Return the [X, Y] coordinate for the center point of the cell that contains the specified text.  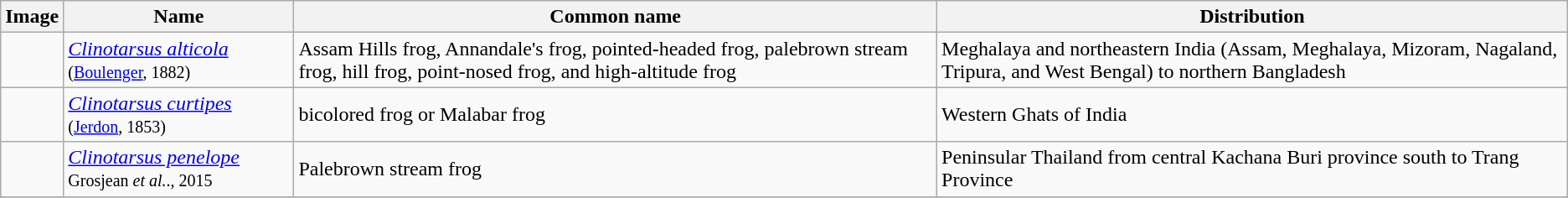
Clinotarsus curtipes (Jerdon, 1853) [179, 114]
Peninsular Thailand from central Kachana Buri province south to Trang Province [1253, 169]
Palebrown stream frog [616, 169]
Image [32, 17]
Clinotarsus penelope Grosjean et al.., 2015 [179, 169]
Name [179, 17]
Assam Hills frog, Annandale's frog, pointed-headed frog, palebrown stream frog, hill frog, point-nosed frog, and high-altitude frog [616, 60]
Meghalaya and northeastern India (Assam, Meghalaya, Mizoram, Nagaland, Tripura, and West Bengal) to northern Bangladesh [1253, 60]
Common name [616, 17]
Clinotarsus alticola (Boulenger, 1882) [179, 60]
Distribution [1253, 17]
bicolored frog or Malabar frog [616, 114]
Western Ghats of India [1253, 114]
